Detect which cell encompasses the target text, then output its [X, Y] center coordinate. 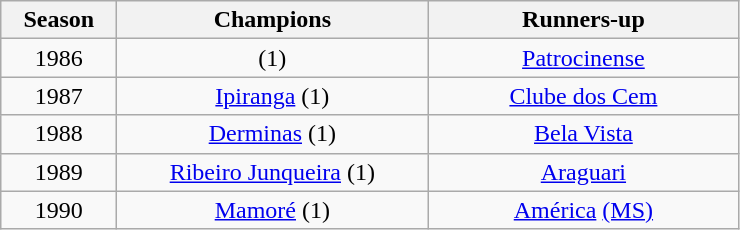
1987 [59, 96]
América (MS) [584, 210]
Derminas (1) [272, 134]
Runners-up [584, 20]
Ribeiro Junqueira (1) [272, 172]
Season [59, 20]
Champions [272, 20]
1986 [59, 58]
Bela Vista [584, 134]
1988 [59, 134]
Ipiranga (1) [272, 96]
Clube dos Cem [584, 96]
Mamoré (1) [272, 210]
Patrocinense [584, 58]
Araguari [584, 172]
(1) [272, 58]
1989 [59, 172]
1990 [59, 210]
